From the cell containing the given text, extract its center point as (x, y) coordinate. 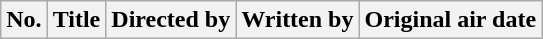
Directed by (171, 20)
Original air date (450, 20)
Written by (298, 20)
Title (76, 20)
No. (24, 20)
